Find where the given text appears and provide that cell's center as (x, y) coordinate. 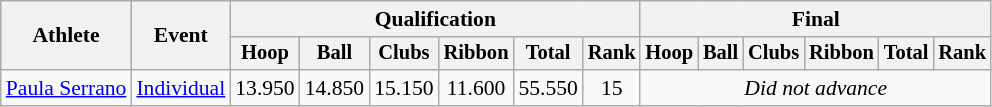
Individual (180, 88)
Final (815, 19)
55.550 (548, 88)
Athlete (66, 36)
15.150 (404, 88)
Qualification (435, 19)
15 (612, 88)
13.950 (264, 88)
Paula Serrano (66, 88)
Did not advance (815, 88)
11.600 (476, 88)
Event (180, 36)
14.850 (334, 88)
